Locate the cell with the specified text and output its (x, y) center coordinate. 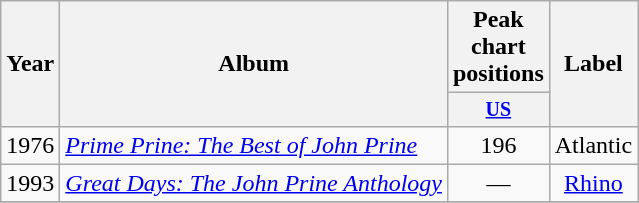
Peak chart positions (498, 47)
US (498, 110)
1993 (30, 183)
Label (593, 64)
Atlantic (593, 145)
Album (254, 64)
1976 (30, 145)
Great Days: The John Prine Anthology (254, 183)
Rhino (593, 183)
196 (498, 145)
Prime Prine: The Best of John Prine (254, 145)
— (498, 183)
Year (30, 64)
